Capture the cell that displays the provided text and extract its (X, Y) central coordinate. 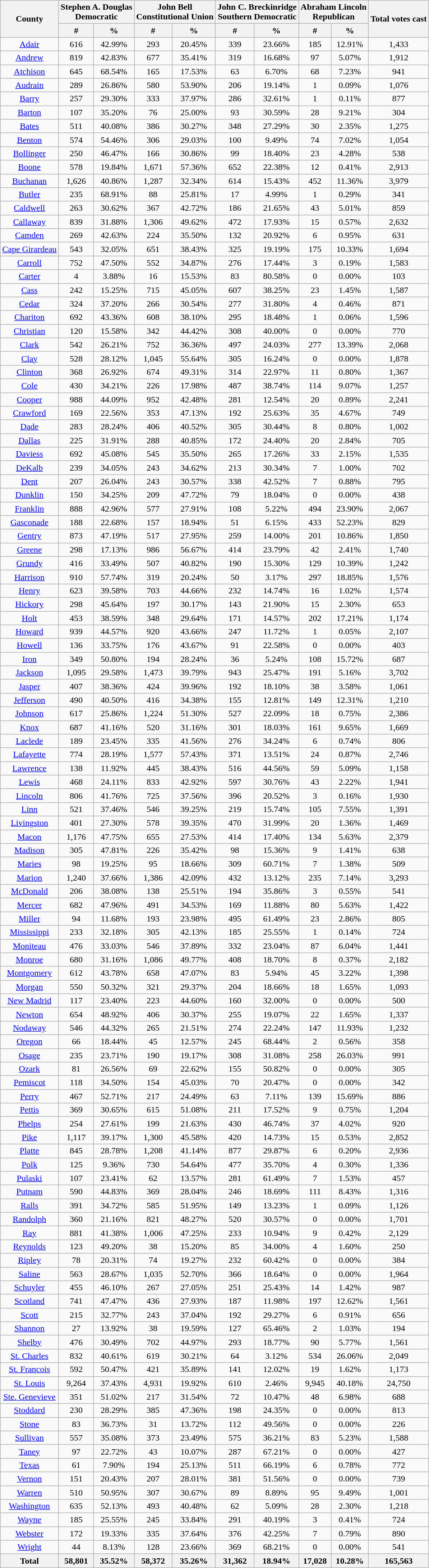
612 (76, 973)
27.91% (194, 509)
230 (76, 1410)
1,588 (399, 1438)
161 (315, 727)
2.15% (350, 454)
688 (399, 1397)
1,001 (399, 1492)
1.45% (350, 290)
386 (153, 126)
60.42% (276, 1260)
2.84% (350, 440)
Abraham LincolnRepublican (333, 12)
48.27% (194, 1219)
Benton (29, 140)
49.62% (194, 222)
114 (315, 386)
8.89% (276, 1492)
376 (235, 1534)
741 (76, 1301)
Maries (29, 864)
21.65% (276, 208)
939 (76, 632)
17.93% (276, 222)
333 (153, 99)
1,336 (399, 1165)
44.66% (194, 591)
2,852 (399, 1137)
34.38% (194, 700)
46.47% (114, 153)
1,158 (399, 768)
120 (76, 331)
50 (235, 577)
1,850 (399, 536)
50.80% (114, 659)
Pike (29, 1137)
94 (76, 919)
188 (76, 522)
832 (76, 1356)
45.64% (114, 604)
117 (76, 1000)
103 (399, 276)
3.17% (276, 577)
0.14% (350, 932)
34.50% (114, 1083)
470 (235, 823)
242 (76, 290)
385 (153, 1410)
198 (235, 1410)
21.16% (114, 1219)
26.06% (350, 1356)
139 (315, 1096)
52.71% (114, 1096)
31 (153, 1424)
165,563 (399, 1561)
6.98% (350, 1397)
Ripley (29, 1260)
510 (76, 1492)
433 (315, 522)
557 (76, 1438)
614 (235, 181)
Scotland (29, 1301)
1,912 (399, 58)
1,208 (153, 1151)
2,386 (399, 714)
Barton (29, 112)
452 (315, 181)
John BellConstitutional Union (175, 12)
51.95% (194, 1205)
85 (235, 1246)
31.08% (276, 1055)
Laclede (29, 741)
371 (235, 755)
111 (315, 1192)
592 (76, 1369)
35.70% (276, 1165)
19.92% (194, 1383)
286 (235, 99)
42.99% (114, 44)
Callaway (29, 222)
677 (153, 58)
141 (235, 1369)
Cooper (29, 400)
27.29% (276, 126)
47.50% (114, 263)
105 (315, 809)
Saline (29, 1274)
0.06% (350, 317)
0.91% (350, 1315)
1,095 (76, 673)
Montgomery (29, 973)
24.11% (114, 782)
7.14% (350, 878)
Henry (29, 591)
0.29% (350, 195)
986 (153, 550)
35.41% (194, 58)
37.20% (114, 304)
12.54% (276, 400)
28.12% (114, 358)
47.75% (114, 837)
545 (153, 454)
80.58% (276, 276)
176 (153, 645)
22.68% (114, 522)
34.62% (194, 468)
Polk (29, 1165)
17.13% (114, 550)
68 (315, 71)
11 (315, 372)
23.40% (114, 1000)
1.00% (350, 468)
656 (399, 1315)
457 (399, 1178)
Adair (29, 44)
38.74% (276, 386)
51.56% (276, 1479)
1,671 (153, 167)
1,473 (153, 673)
1,176 (76, 837)
14.73% (276, 1137)
839 (76, 222)
225 (76, 440)
27.95% (194, 536)
6.04% (350, 946)
31.88% (114, 222)
424 (153, 686)
654 (76, 1014)
1,257 (399, 386)
258 (315, 1055)
396 (235, 795)
19.07% (276, 1014)
42.09% (194, 878)
Butler (29, 195)
770 (399, 331)
42.48% (194, 400)
3,979 (399, 181)
34.87% (194, 263)
39.96% (194, 686)
37.46% (114, 809)
68.21% (276, 1547)
35.20% (114, 112)
255 (235, 1014)
638 (399, 850)
1,086 (153, 960)
151 (76, 1479)
13.12% (276, 878)
1,204 (399, 1110)
407 (76, 686)
150 (76, 495)
18.10% (276, 686)
23.79% (276, 550)
47.96% (114, 905)
14.00% (276, 536)
160 (235, 1000)
27.53% (194, 837)
16.24% (276, 358)
37.66% (114, 878)
52.13% (114, 1506)
64 (235, 1356)
246 (235, 1192)
1,287 (153, 181)
Dade (29, 427)
Linn (29, 809)
18.77% (276, 1342)
9.36% (114, 1165)
297 (315, 577)
12.02% (276, 1369)
29.87% (276, 1151)
2,241 (399, 400)
5.16% (350, 673)
47.19% (114, 536)
11.68% (114, 919)
304 (399, 112)
30.44% (276, 427)
23.41% (114, 1178)
30.27% (194, 126)
0.87% (350, 755)
3.58% (350, 686)
1,337 (399, 1014)
25.81% (194, 195)
38.08% (114, 891)
368 (76, 372)
15.43% (276, 181)
517 (153, 536)
Pulaski (29, 1178)
871 (399, 304)
0.19% (350, 263)
1,054 (399, 140)
0.53% (350, 1137)
31.99% (276, 823)
42 (315, 550)
25.43% (276, 1288)
213 (235, 468)
3,702 (399, 673)
50.95% (114, 1492)
0.79% (350, 1534)
890 (399, 1534)
15.74% (276, 809)
Wright (29, 1547)
Stoddard (29, 1410)
68.91% (114, 195)
651 (153, 249)
527 (235, 714)
332 (235, 946)
Ralls (29, 1205)
655 (153, 837)
436 (153, 1301)
40.61% (114, 1356)
37.89% (194, 946)
Platte (29, 1151)
472 (235, 222)
288 (153, 440)
552 (153, 263)
143 (235, 604)
2,049 (399, 1356)
43.78% (114, 973)
18.03% (276, 727)
34.00% (276, 1246)
1.53% (350, 1178)
1,433 (399, 44)
5.07% (350, 58)
1.42% (350, 1288)
Caldwell (29, 208)
88 (153, 195)
Pemiscot (29, 1083)
47.47% (114, 1301)
34.05% (114, 468)
528 (76, 358)
33.49% (114, 563)
223 (153, 1000)
136 (76, 645)
391 (76, 1205)
9,264 (76, 1383)
1.36% (350, 823)
21.63% (194, 1124)
7.90% (114, 1465)
274 (235, 1028)
Dallas (29, 440)
19.17% (194, 1055)
645 (76, 71)
247 (235, 632)
31,362 (235, 1561)
Webster (29, 1534)
Holt (29, 618)
7.02% (350, 140)
Lawrence (29, 768)
38.59% (114, 618)
Madison (29, 850)
201 (315, 536)
Macon (29, 837)
Audrain (29, 85)
239 (76, 468)
22.38% (276, 167)
24.40% (276, 440)
25.51% (194, 891)
44 (76, 1547)
307 (153, 1492)
Marion (29, 878)
19 (315, 1369)
2,936 (399, 1151)
32.34% (194, 181)
19.25% (114, 864)
17.98% (194, 386)
833 (153, 782)
40.50% (114, 700)
1,002 (399, 427)
309 (235, 864)
35 (315, 413)
Schuyler (29, 1288)
289 (76, 85)
1,964 (399, 1274)
11.93% (350, 1028)
52.23% (350, 522)
Jefferson (29, 700)
1,232 (399, 1028)
26.03% (350, 1055)
26.56% (114, 1069)
574 (76, 140)
67.21% (276, 1451)
Iron (29, 659)
267 (153, 1288)
50.47% (114, 1369)
21.90% (276, 604)
40.19% (276, 1520)
191 (315, 673)
123 (76, 1246)
69 (153, 1069)
37.64% (194, 1534)
15.53% (194, 276)
36.36% (194, 345)
Lewis (29, 782)
468 (76, 782)
509 (399, 864)
47.13% (194, 413)
33 (315, 454)
0.74% (350, 741)
38.10% (194, 317)
42.83% (114, 58)
1,878 (399, 358)
29.58% (114, 673)
845 (76, 1151)
47.07% (194, 973)
Lincoln (29, 795)
1,574 (399, 591)
23.98% (194, 919)
13.72% (194, 1424)
13.57% (194, 1178)
Phelps (29, 1124)
39.58% (114, 591)
34.25% (114, 495)
Wayne (29, 1520)
18.44% (114, 1041)
County (29, 19)
76 (153, 112)
658 (153, 973)
44.09% (114, 400)
66.19% (276, 1465)
22.56% (114, 413)
Sullivan (29, 1438)
381 (235, 1479)
17.21% (350, 618)
30.65% (114, 1110)
680 (76, 960)
5.23% (350, 1438)
1,386 (153, 878)
23.45% (114, 741)
0.46% (350, 304)
15.25% (114, 290)
2,107 (399, 632)
0.30% (350, 1165)
30.49% (114, 1342)
17.44% (276, 263)
219 (235, 809)
30.86% (194, 153)
McDonald (29, 891)
22.97% (276, 372)
Franklin (29, 509)
26.04% (114, 481)
652 (235, 167)
367 (153, 208)
48.92% (114, 1014)
991 (399, 1055)
Total (29, 1561)
45.05% (194, 290)
366 (235, 1274)
32.18% (114, 932)
9.65% (350, 727)
Reynolds (29, 1246)
1,740 (399, 550)
31.91% (114, 440)
15.69% (350, 1096)
543 (76, 249)
41.76% (114, 795)
941 (399, 71)
0.42% (350, 1233)
22.72% (114, 1451)
730 (153, 1165)
51 (235, 522)
0.89% (350, 400)
166 (153, 153)
29.64% (194, 618)
360 (76, 1219)
1,669 (399, 727)
78 (76, 1260)
321 (153, 987)
715 (153, 290)
87 (315, 946)
199 (153, 1124)
580 (153, 85)
23.90% (350, 509)
40.82% (194, 563)
26.21% (114, 345)
314 (235, 372)
373 (153, 1438)
46.10% (114, 1288)
910 (76, 577)
30.67% (194, 1492)
608 (153, 317)
68.54% (114, 71)
42.96% (114, 509)
39.25% (194, 809)
251 (235, 1288)
31.80% (276, 304)
1,174 (399, 618)
22.62% (194, 1069)
516 (235, 768)
467 (76, 1096)
90 (315, 1342)
703 (153, 591)
49.77% (194, 960)
16.68% (276, 58)
12.91% (350, 44)
22 (315, 1014)
301 (235, 727)
100 (235, 140)
39.17% (114, 1137)
24.35% (276, 1410)
10.86% (350, 536)
Taney (29, 1451)
30.54% (194, 304)
Moniteau (29, 946)
48 (315, 1397)
4.28% (350, 153)
401 (76, 823)
607 (235, 290)
432 (235, 878)
269 (76, 235)
13.39% (350, 345)
9.07% (350, 386)
22.24% (276, 1028)
Ste. Genevieve (29, 1397)
631 (399, 235)
59 (315, 768)
445 (153, 768)
209 (153, 495)
47.72% (194, 495)
590 (76, 1192)
Howard (29, 632)
1,422 (399, 905)
2.35% (350, 126)
25.63% (276, 413)
1,701 (399, 1219)
749 (399, 413)
42.92% (194, 782)
43.36% (114, 317)
1,367 (399, 372)
339 (235, 44)
43.66% (194, 632)
1,218 (399, 1506)
507 (153, 563)
3.22% (350, 973)
0.78% (350, 1465)
5.94% (276, 973)
384 (399, 1260)
Total votes cast (399, 19)
772 (399, 1465)
1,316 (399, 1192)
154 (153, 1083)
5.01% (350, 208)
35.08% (114, 1438)
Clark (29, 345)
257 (76, 99)
2.41% (350, 550)
38.36% (114, 686)
1,577 (153, 755)
43.67% (194, 645)
Cedar (29, 304)
6.15% (276, 522)
202 (315, 618)
165 (153, 71)
0.88% (350, 481)
1,300 (153, 1137)
674 (153, 372)
49.31% (194, 372)
4,931 (153, 1383)
10.07% (194, 1451)
0.20% (350, 1151)
11.88% (276, 905)
888 (76, 509)
Hickory (29, 604)
1,117 (76, 1137)
33.03% (114, 946)
51.02% (114, 1397)
Carter (29, 276)
44.32% (114, 1028)
13.92% (114, 1329)
127 (235, 1329)
881 (76, 1233)
403 (399, 645)
187 (235, 1301)
Randolph (29, 1219)
453 (76, 618)
57.36% (194, 167)
31.54% (194, 1397)
1,061 (399, 686)
Camden (29, 235)
129 (315, 563)
24 (315, 755)
349 (76, 659)
1,173 (399, 1369)
1.38% (350, 864)
829 (399, 522)
494 (315, 509)
Christian (29, 331)
54.46% (114, 140)
40.18% (350, 1383)
22.09% (276, 714)
1.62% (350, 1369)
0.57% (350, 222)
41.56% (194, 741)
44.42% (194, 331)
15.72% (350, 659)
0.95% (350, 235)
Chariton (29, 317)
585 (153, 1205)
42.72% (194, 208)
28.04% (194, 1192)
1,045 (153, 358)
47.25% (194, 1233)
St. Charles (29, 1356)
13.23% (276, 1205)
40.86% (114, 181)
Texas (29, 1465)
12.81% (276, 700)
987 (399, 1288)
27 (76, 1329)
26.86% (114, 85)
805 (399, 919)
37 (315, 1124)
421 (153, 1369)
Crawford (29, 413)
33.75% (114, 645)
1,306 (153, 222)
2.22% (350, 782)
5.77% (350, 1342)
Andrew (29, 58)
80 (315, 905)
5.24% (276, 659)
30.17% (194, 604)
27.30% (114, 823)
Grundy (29, 563)
254 (76, 1124)
Johnson (29, 714)
32.77% (114, 1315)
128 (153, 1547)
23.71% (114, 1055)
18.40% (276, 153)
34.21% (114, 386)
263 (76, 208)
Osage (29, 1055)
1,126 (399, 1205)
1.02% (350, 591)
35.26% (194, 1561)
1,583 (399, 263)
2.46% (276, 1383)
Perry (29, 1096)
259 (235, 536)
1.41% (350, 850)
1,441 (399, 946)
30.37% (194, 1014)
125 (76, 1165)
873 (76, 536)
32.05% (114, 249)
35.89% (194, 1369)
12.31% (350, 700)
420 (235, 1137)
287 (235, 1451)
Stone (29, 1424)
619 (153, 1356)
91 (235, 645)
14.57% (276, 618)
291 (235, 1520)
6.70% (276, 71)
493 (153, 1506)
4.99% (276, 195)
45.03% (194, 1083)
Scott (29, 1315)
Daviess (29, 454)
7.23% (350, 71)
35.52% (114, 1561)
623 (76, 591)
521 (76, 809)
18.85% (350, 577)
1,093 (399, 987)
23.04% (276, 946)
952 (153, 400)
2,746 (399, 755)
93 (235, 112)
19.59% (194, 1329)
Boone (29, 167)
41.38% (114, 1233)
538 (399, 153)
10.33% (350, 249)
45.58% (194, 1137)
1,941 (399, 782)
19.84% (114, 167)
41.16% (114, 727)
Jackson (29, 673)
Vernon (29, 1479)
Washington (29, 1506)
18.48% (276, 317)
12.57% (194, 1041)
8.43% (350, 1192)
12 (315, 167)
58,372 (153, 1561)
Pettis (29, 1110)
0.55% (350, 891)
1,626 (76, 181)
56.67% (194, 550)
682 (76, 905)
20.47% (276, 1083)
500 (399, 1000)
Lafayette (29, 755)
44.97% (194, 1342)
25.00% (194, 112)
28.01% (194, 1479)
89 (235, 1492)
189 (76, 741)
DeKalb (29, 468)
224 (153, 235)
44.60% (194, 1000)
Cole (29, 386)
1,275 (399, 126)
18.70% (276, 960)
34.53% (194, 905)
542 (76, 345)
37.43% (114, 1383)
Shannon (29, 1329)
563 (76, 1274)
Gentry (29, 536)
9.21% (350, 112)
St. Francois (29, 1369)
Knox (29, 727)
1,469 (399, 823)
Buchanan (29, 181)
28.78% (114, 1151)
Harrison (29, 577)
28.19% (114, 755)
Cape Girardeau (29, 249)
859 (399, 208)
575 (235, 1438)
Warren (29, 1492)
27.61% (114, 1124)
9,945 (315, 1383)
66 (76, 1041)
15.30% (276, 563)
37.97% (194, 99)
616 (76, 44)
14.74% (276, 591)
2,632 (399, 222)
1,224 (153, 714)
1,587 (399, 290)
19.14% (276, 85)
26.92% (114, 372)
44.83% (114, 1192)
12.62% (350, 1301)
John C. BreckinridgeSouthern Democratic (257, 12)
157 (153, 522)
10.47% (276, 1397)
186 (235, 208)
Greene (29, 550)
495 (235, 919)
1,035 (153, 1274)
22.58% (276, 645)
739 (399, 1479)
7.55% (350, 809)
23.49% (194, 1438)
Atchison (29, 71)
635 (76, 1506)
52.70% (194, 1274)
70 (235, 1083)
795 (399, 481)
3,293 (399, 878)
18.64% (276, 1274)
17,028 (315, 1561)
943 (235, 673)
30.76% (276, 782)
30 (315, 126)
341 (399, 195)
30.21% (194, 1356)
295 (235, 317)
351 (76, 1397)
Morgan (29, 987)
0.56% (350, 1041)
Jasper (29, 686)
0.05% (350, 632)
577 (153, 509)
24.49% (194, 1096)
705 (399, 440)
725 (153, 795)
477 (235, 1165)
1,576 (399, 577)
324 (76, 304)
0.11% (350, 99)
19.27% (194, 1260)
24.03% (276, 345)
32.61% (276, 99)
37.04% (194, 1315)
27.93% (194, 1301)
11.36% (350, 181)
615 (153, 1110)
30.34% (276, 468)
1,210 (399, 700)
19.19% (276, 249)
57.74% (114, 577)
65.46% (276, 1329)
617 (76, 714)
455 (76, 1288)
14 (315, 1288)
47.36% (194, 1410)
4.02% (350, 1124)
25.13% (194, 1465)
81 (76, 1069)
8.13% (114, 1547)
Stephen A. DouglasDemocratic (96, 12)
1,694 (399, 249)
17.40% (276, 837)
15.20% (194, 1246)
60.71% (276, 864)
597 (235, 782)
Oregon (29, 1041)
39.79% (194, 673)
17.26% (276, 454)
38.25% (276, 290)
30.62% (114, 208)
Cass (29, 290)
Putnam (29, 1192)
Gasconade (29, 522)
39.35% (194, 823)
4.67% (350, 413)
11.98% (276, 1301)
49.56% (276, 1424)
79 (235, 495)
29.30% (114, 99)
2.86% (350, 919)
193 (153, 919)
54.64% (194, 1165)
34.24% (276, 741)
53.90% (194, 85)
2,379 (399, 837)
17 (235, 195)
46.74% (276, 1124)
Monroe (29, 960)
40.00% (276, 331)
534 (315, 1356)
New Madrid (29, 1000)
40.52% (194, 427)
68.44% (276, 1041)
35.42% (194, 850)
171 (235, 618)
Carroll (29, 263)
11.72% (276, 632)
29.37% (194, 987)
St. Louis (29, 1383)
7.11% (276, 1096)
10.28% (350, 1561)
29.27% (276, 1315)
20.24% (194, 577)
653 (399, 604)
266 (153, 304)
21.51% (194, 1028)
36.21% (276, 1438)
497 (235, 345)
55.64% (194, 358)
147 (315, 1028)
988 (76, 400)
358 (399, 1041)
175 (315, 249)
215 (76, 1315)
Miller (29, 919)
Dunklin (29, 495)
20.92% (276, 235)
Clinton (29, 372)
44.57% (114, 632)
5.22% (276, 509)
Ray (29, 1233)
50.82% (276, 1069)
1,076 (399, 85)
338 (235, 481)
51.08% (194, 1110)
47.81% (114, 850)
Dent (29, 481)
Shelby (29, 1342)
Mississippi (29, 932)
Bates (29, 126)
821 (153, 1219)
490 (76, 700)
40.08% (114, 126)
10.94% (276, 1233)
27.05% (194, 1288)
15.58% (114, 331)
2,129 (399, 1233)
35.86% (276, 891)
18.69% (276, 1192)
Ozark (29, 1069)
Howell (29, 645)
40.48% (194, 1506)
325 (235, 249)
32.00% (276, 1000)
25.86% (114, 714)
20.43% (114, 1479)
487 (235, 386)
28.67% (114, 1274)
Newton (29, 1014)
11.92% (114, 768)
408 (235, 960)
3.88% (114, 276)
24,750 (399, 1383)
211 (235, 1110)
132 (235, 235)
813 (399, 1410)
2,182 (399, 960)
50.32% (114, 987)
17.52% (276, 1110)
118 (76, 1083)
134 (315, 837)
61 (76, 1465)
2,913 (399, 167)
Nodaway (29, 1028)
36.73% (114, 1424)
1.03% (350, 1329)
25.47% (276, 673)
29.03% (194, 140)
1.60% (350, 1246)
42.52% (276, 481)
427 (399, 1451)
10.39% (350, 563)
2,067 (399, 509)
0.16% (350, 795)
0.37% (350, 960)
33.84% (194, 1520)
Mercer (29, 905)
306 (153, 140)
20.52% (276, 795)
Clay (29, 358)
491 (153, 905)
1,240 (76, 878)
28.29% (114, 1410)
1,535 (399, 454)
51.30% (194, 714)
20.31% (114, 1260)
1,242 (399, 563)
72 (235, 1397)
13.51% (276, 755)
30.59% (276, 112)
2,068 (399, 345)
19.33% (114, 1534)
3.12% (276, 1356)
1,391 (399, 809)
Livingston (29, 823)
37.56% (194, 795)
36 (235, 659)
17.53% (194, 71)
Barry (29, 99)
1,398 (399, 973)
18.04% (276, 495)
Bollinger (29, 153)
886 (399, 1096)
283 (76, 427)
112 (235, 1424)
34.72% (114, 1205)
438 (399, 495)
550 (76, 987)
204 (235, 987)
610 (235, 1383)
819 (76, 58)
57.43% (194, 755)
99 (235, 153)
1,006 (153, 1233)
20.45% (194, 44)
42.13% (194, 932)
41.14% (194, 1151)
1,930 (399, 795)
49.20% (114, 1246)
40.85% (194, 440)
45.08% (114, 454)
353 (153, 413)
42.25% (276, 1534)
774 (76, 755)
44.56% (276, 768)
15.36% (276, 850)
1,596 (399, 317)
58,801 (76, 1561)
42.63% (114, 235)
